Capture the cell that displays the provided text and extract its [x, y] central coordinate. 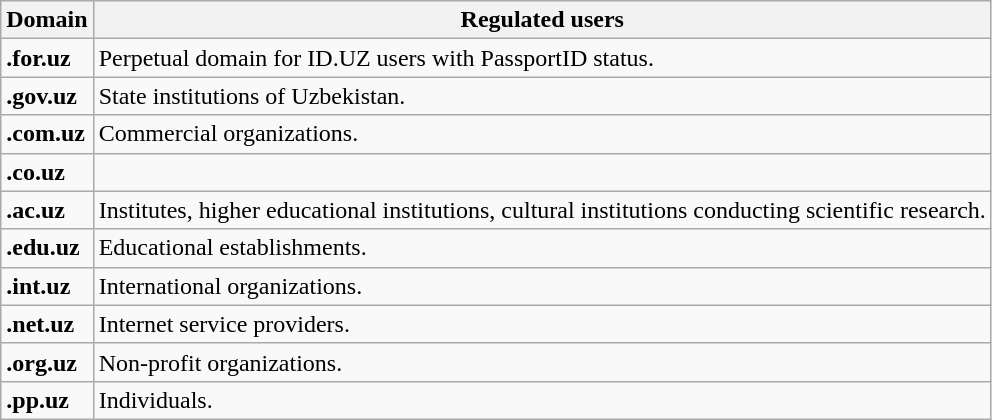
State institutions of Uzbekistan. [542, 96]
Individuals. [542, 400]
.int.uz [47, 286]
.org.uz [47, 362]
Commercial organizations. [542, 134]
Non-profit organizations. [542, 362]
Perpetual domain for ID.UZ users with PassportID status. [542, 58]
.net.uz [47, 324]
Institutes, higher educational institutions, cultural institutions conducting scientific research. [542, 210]
Educational establishments. [542, 248]
.ac.uz [47, 210]
International organizations. [542, 286]
.for.uz [47, 58]
.gov.uz [47, 96]
.co.uz [47, 172]
Internet service providers. [542, 324]
Regulated users [542, 20]
.com.uz [47, 134]
Domain [47, 20]
.pp.uz [47, 400]
.edu.uz [47, 248]
